Locate the cell with the specified text and output its [X, Y] center coordinate. 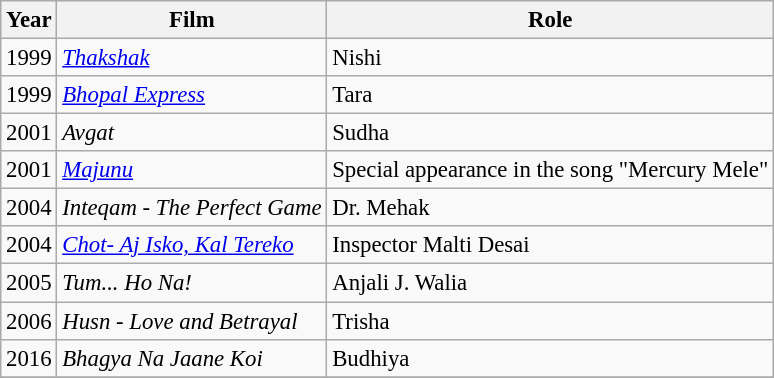
Inteqam - The Perfect Game [192, 208]
Avgat [192, 133]
Bhagya Na Jaane Koi [192, 358]
Majunu [192, 170]
Anjali J. Walia [550, 283]
Tara [550, 95]
Special appearance in the song "Mercury Mele" [550, 170]
Budhiya [550, 358]
Role [550, 20]
Chot- Aj Isko, Kal Tereko [192, 245]
Husn - Love and Betrayal [192, 321]
Film [192, 20]
Tum... Ho Na! [192, 283]
Thakshak [192, 58]
2016 [29, 358]
Year [29, 20]
2005 [29, 283]
Inspector Malti Desai [550, 245]
Dr. Mehak [550, 208]
Sudha [550, 133]
Bhopal Express [192, 95]
2006 [29, 321]
Nishi [550, 58]
Trisha [550, 321]
